Extract the [x, y] coordinate from the center of the cell holding the provided text.  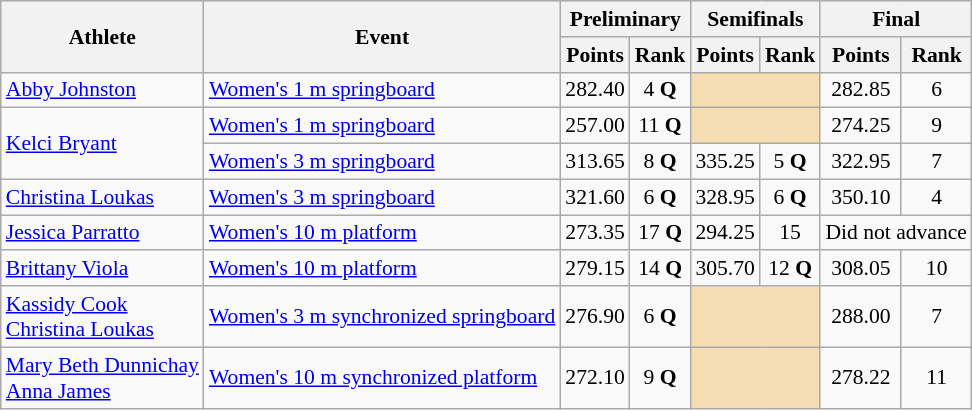
11 [936, 378]
14 Q [660, 269]
276.90 [594, 316]
12 Q [790, 269]
305.70 [724, 269]
272.10 [594, 378]
4 [936, 197]
288.00 [860, 316]
Women's 10 m synchronized platform [382, 378]
5 Q [790, 162]
4 Q [660, 90]
274.25 [860, 126]
282.40 [594, 90]
Kassidy CookChristina Loukas [102, 316]
Final [896, 19]
Women's 3 m synchronized springboard [382, 316]
Mary Beth DunnichayAnna James [102, 378]
322.95 [860, 162]
350.10 [860, 197]
Jessica Parratto [102, 233]
8 Q [660, 162]
Semifinals [755, 19]
15 [790, 233]
9 Q [660, 378]
313.65 [594, 162]
Did not advance [896, 233]
Event [382, 36]
335.25 [724, 162]
282.85 [860, 90]
17 Q [660, 233]
11 Q [660, 126]
9 [936, 126]
Preliminary [625, 19]
10 [936, 269]
294.25 [724, 233]
Abby Johnston [102, 90]
Christina Loukas [102, 197]
Brittany Viola [102, 269]
Kelci Bryant [102, 144]
6 [936, 90]
273.35 [594, 233]
308.05 [860, 269]
257.00 [594, 126]
279.15 [594, 269]
278.22 [860, 378]
321.60 [594, 197]
Athlete [102, 36]
328.95 [724, 197]
